Return (X, Y) of the center of cell containing provided text 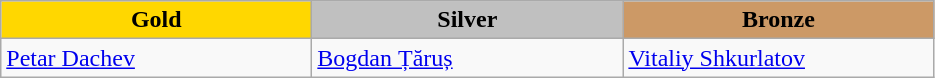
Vitaliy Shkurlatov (778, 58)
Bronze (778, 20)
Gold (156, 20)
Bogdan Țăruș (468, 58)
Petar Dachev (156, 58)
Silver (468, 20)
